Locate the cell with the specified text and output its [x, y] center coordinate. 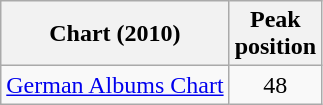
German Albums Chart [115, 85]
Peakposition [275, 34]
48 [275, 85]
Chart (2010) [115, 34]
